For the text-containing cell, return its midpoint in [x, y] coordinate format. 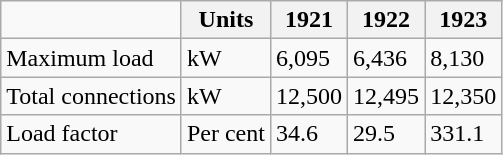
29.5 [386, 134]
12,500 [308, 96]
Units [226, 20]
Total connections [92, 96]
6,436 [386, 58]
6,095 [308, 58]
Load factor [92, 134]
331.1 [464, 134]
1921 [308, 20]
1922 [386, 20]
Per cent [226, 134]
8,130 [464, 58]
34.6 [308, 134]
12,495 [386, 96]
12,350 [464, 96]
1923 [464, 20]
Maximum load [92, 58]
